Provide the (x, y) coordinate of the cell's center where the given text is located.  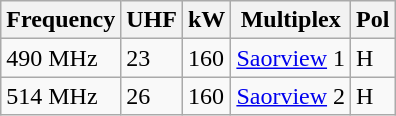
Saorview 2 (291, 96)
Frequency (61, 20)
Saorview 1 (291, 58)
Pol (373, 20)
kW (206, 20)
Multiplex (291, 20)
23 (152, 58)
26 (152, 96)
514 MHz (61, 96)
490 MHz (61, 58)
UHF (152, 20)
